Provide the (x, y) coordinate of the cell's center where the given text is located.  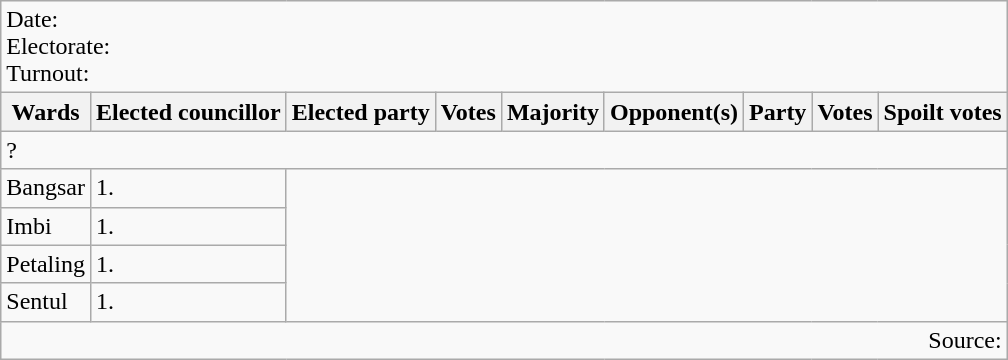
Opponent(s) (674, 112)
? (504, 150)
Party (778, 112)
Wards (46, 112)
Bangsar (46, 188)
Sentul (46, 302)
Date: Electorate: Turnout: (504, 47)
Majority (552, 112)
Spoilt votes (942, 112)
Elected party (360, 112)
Source: (504, 340)
Elected councillor (188, 112)
Petaling (46, 264)
Imbi (46, 226)
